For the text-containing cell, return its midpoint in [x, y] coordinate format. 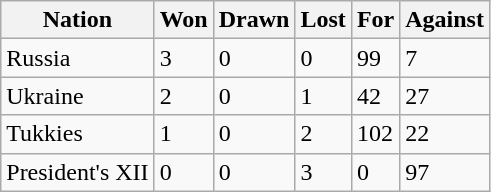
7 [445, 58]
President's XII [78, 172]
Won [184, 20]
Lost [323, 20]
Ukraine [78, 96]
27 [445, 96]
Against [445, 20]
97 [445, 172]
22 [445, 134]
42 [375, 96]
For [375, 20]
Tukkies [78, 134]
Drawn [254, 20]
Nation [78, 20]
99 [375, 58]
102 [375, 134]
Russia [78, 58]
